Locate the cell with the specified text and output its [X, Y] center coordinate. 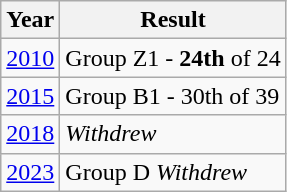
Group B1 - 30th of 39 [173, 96]
Year [30, 20]
2018 [30, 134]
Group D Withdrew [173, 172]
Result [173, 20]
Group Z1 - 24th of 24 [173, 58]
Withdrew [173, 134]
2023 [30, 172]
2015 [30, 96]
2010 [30, 58]
